Locate the cell with the specified text and output its [X, Y] center coordinate. 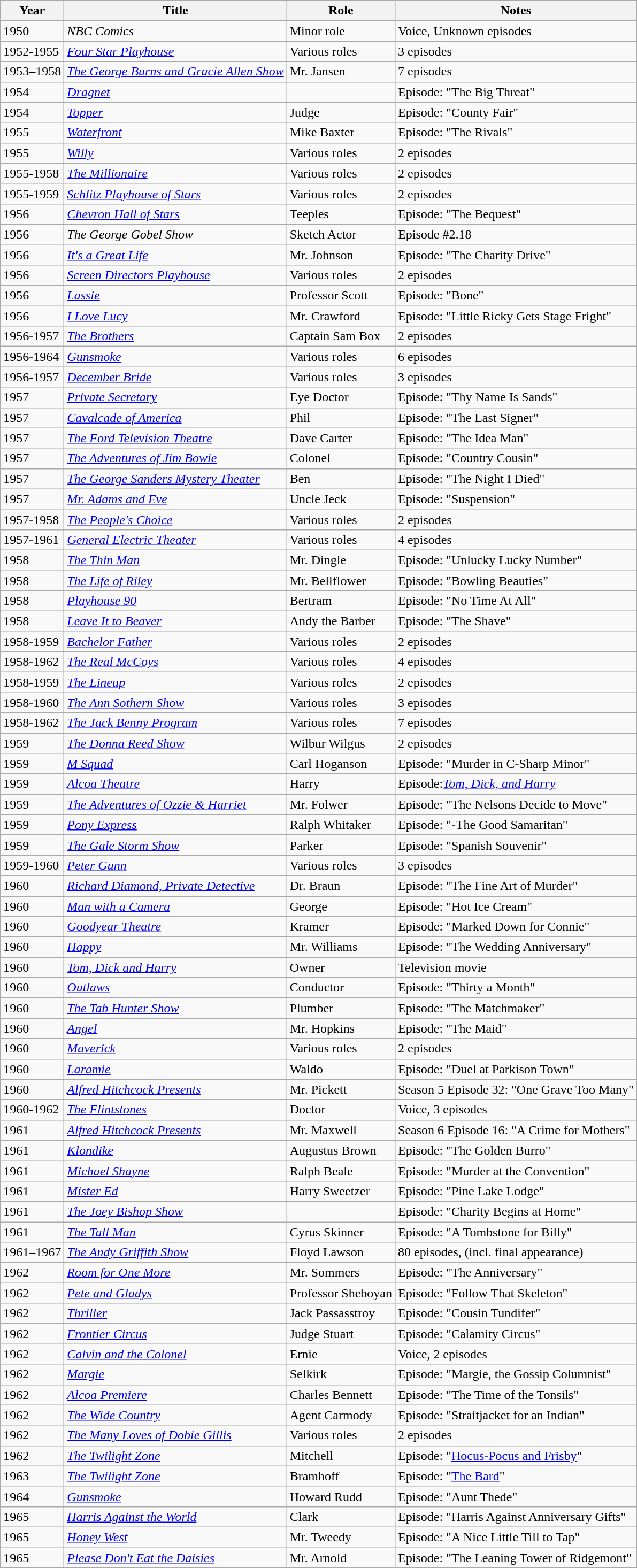
The People's Choice [175, 519]
Episode: "The Maid" [516, 1028]
Voice, 3 episodes [516, 1110]
Room for One More [175, 1273]
Episode: "Murder at the Convention" [516, 1171]
Episode: "Hot Ice Cream" [516, 906]
Episode: "Country Cousin" [516, 458]
Tom, Dick and Harry [175, 967]
Outlaws [175, 988]
December Bride [175, 377]
Angel [175, 1028]
Lassie [175, 296]
Episode: "Aunt Thede" [516, 1496]
Episode #2.18 [516, 234]
Cavalcade of America [175, 418]
NBC Comics [175, 31]
Richard Diamond, Private Detective [175, 886]
Teeples [341, 214]
Ernie [341, 1354]
Episode: "Margie, the Gossip Columnist" [516, 1374]
Episode: "Pine Lake Lodge" [516, 1191]
Willy [175, 153]
Phil [341, 418]
Mr. Jansen [341, 72]
The Adventures of Ozzie & Harriet [175, 804]
Leave It to Beaver [175, 621]
Mr. Adams and Eve [175, 499]
The Donna Reed Show [175, 743]
1959-1960 [32, 865]
The Many Loves of Dobie Gillis [175, 1435]
The Brothers [175, 336]
I Love Lucy [175, 316]
Augustus Brown [341, 1150]
Schlitz Playhouse of Stars [175, 194]
Dr. Braun [341, 886]
Mister Ed [175, 1191]
Bramhoff [341, 1476]
The Wide Country [175, 1415]
The George Gobel Show [175, 234]
Harry Sweetzer [341, 1191]
Mr. Maxwell [341, 1130]
Episode: "The Charity Drive" [516, 255]
Sketch Actor [341, 234]
1957-1961 [32, 540]
Eye Doctor [341, 397]
1957-1958 [32, 519]
Doctor [341, 1110]
The Flintstones [175, 1110]
Owner [341, 967]
The Real McCoys [175, 662]
Man with a Camera [175, 906]
The Tall Man [175, 1232]
1961–1967 [32, 1252]
Episode: "The Anniversary" [516, 1273]
Mr. Tweedy [341, 1537]
Kramer [341, 927]
Episode: "Harris Against Anniversary Gifts" [516, 1517]
Judge [341, 112]
Alcoa Theatre [175, 784]
Episode: "Cousin Tundifer" [516, 1313]
Parker [341, 845]
Episode: "The Shave" [516, 621]
The Life of Riley [175, 580]
Carl Hoganson [341, 764]
Alcoa Premiere [175, 1395]
1956-1964 [32, 357]
Professor Sheboyan [341, 1293]
Captain Sam Box [341, 336]
The Gale Storm Show [175, 845]
Episode: "Thirty a Month" [516, 988]
Episode: "The Nelsons Decide to Move" [516, 804]
1952-1955 [32, 51]
Harry [341, 784]
Screen Directors Playhouse [175, 275]
M Squad [175, 764]
Chevron Hall of Stars [175, 214]
1955-1959 [32, 194]
Episode:Tom, Dick, and Harry [516, 784]
Selkirk [341, 1374]
Charles Bennett [341, 1395]
Mr. Bellflower [341, 580]
Episode: "The Wedding Anniversary" [516, 947]
Calvin and the Colonel [175, 1354]
The Millionaire [175, 173]
Conductor [341, 988]
Michael Shayne [175, 1171]
Four Star Playhouse [175, 51]
Mr. Crawford [341, 316]
Mr. Folwer [341, 804]
Pete and Gladys [175, 1293]
Voice, Unknown episodes [516, 31]
Plumber [341, 1008]
The Joey Bishop Show [175, 1211]
George [341, 906]
Playhouse 90 [175, 601]
Topper [175, 112]
Dragnet [175, 92]
Episode: "Bowling Beauties" [516, 580]
Judge Stuart [341, 1334]
Episode: "Straitjacket for an Indian" [516, 1415]
The Ford Television Theatre [175, 438]
1953–1958 [32, 72]
General Electric Theater [175, 540]
Mike Baxter [341, 133]
Episode: "The Bequest" [516, 214]
Clark [341, 1517]
1950 [32, 31]
Episode: "The Golden Burro" [516, 1150]
Episode: "The Time of the Tonsils" [516, 1395]
1960-1962 [32, 1110]
Bertram [341, 601]
Episode: "Unlucky Lucky Number" [516, 560]
Episode: "Murder in C-Sharp Minor" [516, 764]
Episode: "Little Ricky Gets Stage Fright" [516, 316]
Mr. Williams [341, 947]
The Tab Hunter Show [175, 1008]
Mr. Hopkins [341, 1028]
Howard Rudd [341, 1496]
Peter Gunn [175, 865]
Uncle Jeck [341, 499]
Mr. Johnson [341, 255]
The Lineup [175, 682]
Mr. Sommers [341, 1273]
Wilbur Wilgus [341, 743]
Episode: "Duel at Parkison Town" [516, 1069]
Colonel [341, 458]
Thriller [175, 1313]
The Jack Benny Program [175, 723]
Waterfront [175, 133]
Episode: "The Bard" [516, 1476]
Floyd Lawson [341, 1252]
Title [175, 11]
Episode: "Calamity Circus" [516, 1334]
The Andy Griffith Show [175, 1252]
Laramie [175, 1069]
Honey West [175, 1537]
Episode: "The Rivals" [516, 133]
Episode: "County Fair" [516, 112]
Television movie [516, 967]
Episode: "The Big Threat" [516, 92]
The Thin Man [175, 560]
Waldo [341, 1069]
Frontier Circus [175, 1334]
1955-1958 [32, 173]
Notes [516, 11]
Cyrus Skinner [341, 1232]
Maverick [175, 1049]
Mitchell [341, 1456]
Episode: "Charity Begins at Home" [516, 1211]
Episode: "Hocus-Pocus and Frisby" [516, 1456]
Ralph Whitaker [341, 825]
Season 6 Episode 16: "A Crime for Mothers" [516, 1130]
Episode: "Bone" [516, 296]
Year [32, 11]
Episode: "The Matchmaker" [516, 1008]
Andy the Barber [341, 621]
Harris Against the World [175, 1517]
Ben [341, 479]
1958-1960 [32, 703]
Pony Express [175, 825]
Episode: "The Last Signer" [516, 418]
Please Don't Eat the Daisies [175, 1558]
Dave Carter [341, 438]
Episode: "The Night I Died" [516, 479]
Role [341, 11]
Happy [175, 947]
Minor role [341, 31]
Episode: "A Nice Little Till to Tap" [516, 1537]
The George Burns and Gracie Allen Show [175, 72]
Margie [175, 1374]
Jack Passasstroy [341, 1313]
Episode: "Thy Name Is Sands" [516, 397]
Episode: "Marked Down for Connie" [516, 927]
Bachelor Father [175, 642]
The Ann Sothern Show [175, 703]
It's a Great Life [175, 255]
Private Secretary [175, 397]
Episode: "The Idea Man" [516, 438]
Episode: "-The Good Samaritan" [516, 825]
Mr. Dingle [341, 560]
Episode: "A Tombstone for Billy" [516, 1232]
Professor Scott [341, 296]
Ralph Beale [341, 1171]
Voice, 2 episodes [516, 1354]
Episode: "The Fine Art of Murder" [516, 886]
1963 [32, 1476]
Episode: "Suspension" [516, 499]
6 episodes [516, 357]
Episode: "No Time At All" [516, 601]
Mr. Pickett [341, 1089]
The George Sanders Mystery Theater [175, 479]
Season 5 Episode 32: "One Grave Too Many" [516, 1089]
Episode: "The Leaning Tower of Ridgemont" [516, 1558]
Goodyear Theatre [175, 927]
Episode: "Spanish Souvenir" [516, 845]
The Adventures of Jim Bowie [175, 458]
Klondike [175, 1150]
Agent Carmody [341, 1415]
Mr. Arnold [341, 1558]
Episode: "Follow That Skeleton" [516, 1293]
1964 [32, 1496]
80 episodes, (incl. final appearance) [516, 1252]
